Identify which cell holds the provided text, then report its (x, y) central coordinate. 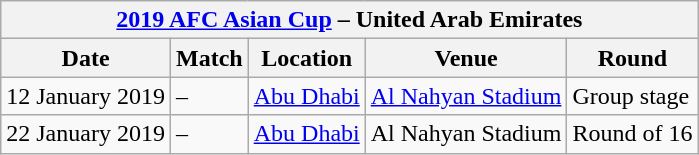
Group stage (632, 96)
Round of 16 (632, 134)
Match (209, 58)
Venue (466, 58)
2019 AFC Asian Cup – United Arab Emirates (350, 20)
Round (632, 58)
Location (306, 58)
Date (86, 58)
12 January 2019 (86, 96)
22 January 2019 (86, 134)
